Output the (X, Y) coordinate of the center of the cell containing the given text.  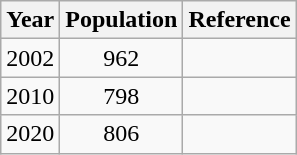
Population (122, 20)
2002 (30, 58)
Reference (240, 20)
806 (122, 134)
2010 (30, 96)
798 (122, 96)
962 (122, 58)
2020 (30, 134)
Year (30, 20)
